Return [x, y] of the center of cell containing provided text 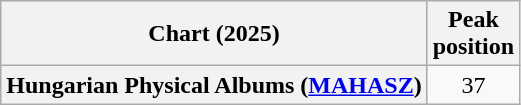
Hungarian Physical Albums (MAHASZ) [214, 85]
Chart (2025) [214, 34]
Peakposition [473, 34]
37 [473, 85]
